Locate the cell with the specified text and output its [x, y] center coordinate. 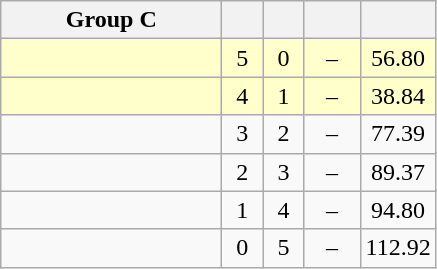
89.37 [398, 172]
38.84 [398, 96]
77.39 [398, 134]
56.80 [398, 58]
112.92 [398, 248]
Group C [112, 20]
94.80 [398, 210]
